For the text-containing cell, return its midpoint in [X, Y] coordinate format. 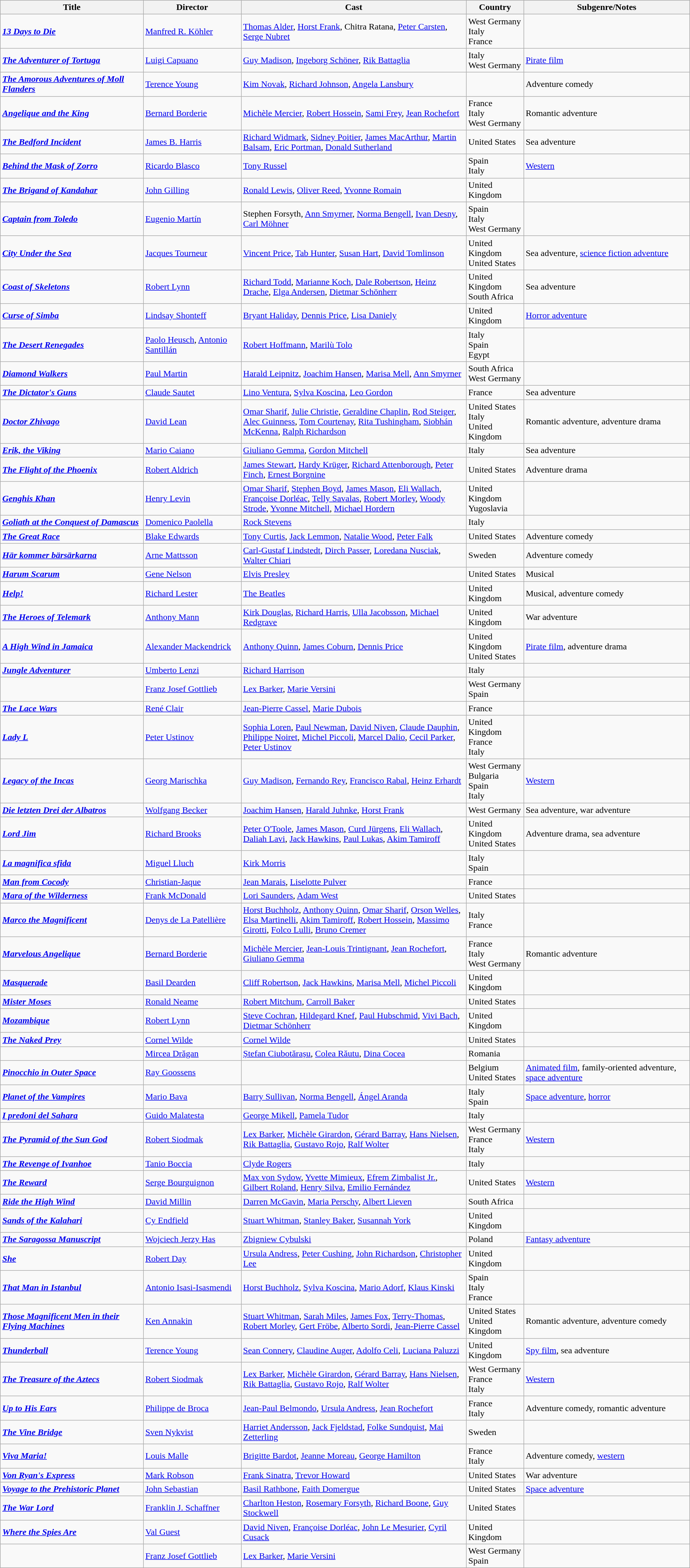
Ricardo Blasco [192, 166]
Jean-Pierre Cassel, Marie Dubois [354, 708]
Sophia Loren, Paul Newman, David Niven, Claude Dauphin, Philippe Noiret, Michel Piccoli, Marcel Dalio, Cecil Parker, Peter Ustinov [354, 737]
Mario Caiano [192, 450]
South Africa [495, 1202]
Adventure comedy, western [607, 1456]
Ronald Lewis, Oliver Reed, Yvonne Romain [354, 190]
Space adventure [607, 1489]
The Desert Renegades [72, 345]
La magnifica sfida [72, 863]
Planet of the Vampires [72, 1096]
Basil Rathbone, Faith Domergue [354, 1489]
Doctor Zhivago [72, 421]
That Man in Istanbul [72, 1287]
The Bedford Incident [72, 142]
Cliff Robertson, Jack Hawkins, Marisa Mell, Michel Piccoli [354, 983]
Von Ryan's Express [72, 1475]
Claude Sautet [192, 393]
The Naked Prey [72, 1039]
Mara of the Wilderness [72, 896]
Harald Leipnitz, Joachim Hansen, Marisa Mell, Ann Smyrner [354, 373]
Kirk Morris [354, 863]
Pirate film, adventure drama [607, 646]
David Niven, Françoise Dorléac, John Le Mesurier, Cyril Cusack [354, 1532]
Jean-Paul Belmondo, Ursula Andress, Jean Rochefort [354, 1408]
Christian-Jaque [192, 882]
She [72, 1258]
Robert Hoffmann, Marilù Tolo [354, 345]
James Stewart, Hardy Krüger, Richard Attenborough, Peter Finch, Ernest Borgnine [354, 469]
Clyde Rogers [354, 1164]
13 Days to Die [72, 31]
Harriet Andersson, Jack Fjeldstad, Folke Sundquist, Mai Zetterling [354, 1432]
Här kommer bärsärkarna [72, 555]
Sea adventure, war adventure [607, 810]
I predoni del Sahara [72, 1116]
Goliath at the Conquest of Damascus [72, 522]
Mario Bava [192, 1096]
Thomas Alder, Horst Frank, Chitra Ratana, Peter Carsten, Serge Nubret [354, 31]
United StatesUnited Kingdom [495, 1321]
Fantasy adventure [607, 1239]
United KingdomFranceItaly [495, 737]
The Reward [72, 1182]
Anthony Quinn, James Coburn, Dennis Price [354, 646]
Those Magnificent Men in their Flying Machines [72, 1321]
Coast of Skeletons [72, 287]
Frank Sinatra, Trevor Howard [354, 1475]
Legacy of the Incas [72, 781]
The Amorous Adventures of Moll Flanders [72, 84]
Subgenre/Notes [607, 7]
Ursula Andress, Peter Cushing, John Richardson, Christopher Lee [354, 1258]
BelgiumUnited States [495, 1073]
Sean Connery, Claudine Auger, Adolfo Celi, Luciana Paluzzi [354, 1350]
Adventure drama, sea adventure [607, 834]
Stephen Forsyth, Ann Smyrner, Norma Bengell, Ivan Desny, Carl Möhner [354, 219]
Romania [495, 1053]
A High Wind in Jamaica [72, 646]
ItalyWest Germany [495, 60]
The Brigand of Kandahar [72, 190]
Diamond Walkers [72, 373]
Country [495, 7]
Val Guest [192, 1532]
Horst Buchholz, Sylva Koscina, Mario Adorf, Klaus Kinski [354, 1287]
The Vine Bridge [72, 1432]
Lady L [72, 737]
Marco the Magnificent [72, 920]
Curse of Simba [72, 315]
Robert Aldrich [192, 469]
Title [72, 7]
The Saragossa Manuscript [72, 1239]
Peter Ustinov [192, 737]
Richard Lester [192, 593]
Stuart Whitman, Stanley Baker, Susannah York [354, 1221]
Stuart Whitman, Sarah Miles, James Fox, Terry-Thomas, Robert Morley, Gert Fröbe, Alberto Sordi, Jean-Pierre Cassel [354, 1321]
Kirk Douglas, Richard Harris, Ulla Jacobsson, Michael Redgrave [354, 617]
Thunderball [72, 1350]
Animated film, family-oriented adventure, space adventure [607, 1073]
Behind the Mask of Zorro [72, 166]
Horror adventure [607, 315]
Paolo Heusch, Antonio Santillán [192, 345]
Blake Edwards [192, 536]
Angelique and the King [72, 113]
Luigi Capuano [192, 60]
United StatesItalyUnited Kingdom [495, 421]
Ronald Neame [192, 1002]
Die letzten Drei der Albatros [72, 810]
United KingdomYugoslavia [495, 498]
Lord Jim [72, 834]
Manfred R. Köhler [192, 31]
Elvis Presley [354, 574]
Adventure drama [607, 469]
The Beatles [354, 593]
Sea adventure, science fiction adventure [607, 253]
Denys de La Patellière [192, 920]
Tony Russel [354, 166]
Guy Madison, Fernando Rey, Francisco Rabal, Heinz Erhardt [354, 781]
Mozambique [72, 1020]
Viva Maria! [72, 1456]
Guido Malatesta [192, 1116]
Pirate film [607, 60]
Wolfgang Becker [192, 810]
The Great Race [72, 536]
Frank McDonald [192, 896]
The Dictator's Guns [72, 393]
SpainItalyFrance [495, 1287]
Where the Spies Are [72, 1532]
United KingdomSouth Africa [495, 287]
George Mikell, Pamela Tudor [354, 1116]
Mark Robson [192, 1475]
Mircea Drăgan [192, 1053]
Arne Mattsson [192, 555]
Robert Mitchum, Carroll Baker [354, 1002]
Giuliano Gemma, Gordon Mitchell [354, 450]
The Heroes of Telemark [72, 617]
Captain from Toledo [72, 219]
Masquerade [72, 983]
Miguel Lluch [192, 863]
Genghis Khan [72, 498]
Antonio Isasi-Isasmendi [192, 1287]
David Millin [192, 1202]
Kim Novak, Richard Johnson, Angela Lansbury [354, 84]
Darren McGavin, Maria Perschy, Albert Lieven [354, 1202]
Up to His Ears [72, 1408]
Jungle Adventurer [72, 670]
Louis Malle [192, 1456]
Omar Sharif, Julie Christie, Geraldine Chaplin, Rod Steiger, Alec Guinness, Tom Courtenay, Rita Tushingham, Siobhán McKenna, Ralph Richardson [354, 421]
Sands of the Kalahari [72, 1221]
Erik, the Viking [72, 450]
James B. Harris [192, 142]
Lori Saunders, Adam West [354, 896]
Franklin J. Schaffner [192, 1508]
Richard Brooks [192, 834]
Vincent Price, Tab Hunter, Susan Hart, David Tomlinson [354, 253]
The Adventurer of Tortuga [72, 60]
Richard Todd, Marianne Koch, Dale Robertson, Heinz Drache, Elga Andersen, Dietmar Schönherr [354, 287]
The War Lord [72, 1508]
Tanio Boccia [192, 1164]
Omar Sharif, Stephen Boyd, James Mason, Eli Wallach, Françoise Dorléac, Telly Savalas, Robert Morley, Woody Strode, Yvonne Mitchell, Michael Hordern [354, 498]
Georg Marischka [192, 781]
Director [192, 7]
Marvelous Angelique [72, 954]
Lindsay Shonteff [192, 315]
Romantic adventure, adventure comedy [607, 1321]
John Gilling [192, 190]
Gene Nelson [192, 574]
The Lace Wars [72, 708]
West GermanyItalyFrance [495, 31]
SpainItaly [495, 166]
Umberto Lenzi [192, 670]
Bryant Haliday, Dennis Price, Lisa Daniely [354, 315]
Joachim Hansen, Harald Juhnke, Horst Frank [354, 810]
ItalySpainEgypt [495, 345]
Cast [354, 7]
Charlton Heston, Rosemary Forsyth, Richard Boone, Guy Stockwell [354, 1508]
The Flight of the Phoenix [72, 469]
Alexander Mackendrick [192, 646]
Ștefan Ciubotărașu, Colea Răutu, Dina Cocea [354, 1053]
ItalyFrance [495, 920]
Musical [607, 574]
Lino Ventura, Sylva Koscina, Leo Gordon [354, 393]
Spy film, sea adventure [607, 1350]
Rock Stevens [354, 522]
The Treasure of the Aztecs [72, 1379]
Horst Buchholz, Anthony Quinn, Omar Sharif, Orson Welles, Elsa Martinelli, Akim Tamiroff, Robert Hossein, Massimo Girotti, Folco Lulli, Bruno Cremer [354, 920]
Domenico Paolella [192, 522]
Robert Day [192, 1258]
Max von Sydow, Yvette Mimieux, Efrem Zimbalist Jr., Gilbert Roland, Henry Silva, Emilio Fernández [354, 1182]
Anthony Mann [192, 617]
Pinocchio in Outer Space [72, 1073]
Guy Madison, Ingeborg Schöner, Rik Battaglia [354, 60]
Henry Levin [192, 498]
Harum Scarum [72, 574]
Basil Dearden [192, 983]
Tony Curtis, Jack Lemmon, Natalie Wood, Peter Falk [354, 536]
René Clair [192, 708]
Help! [72, 593]
Michèle Mercier, Jean-Louis Trintignant, Jean Rochefort, Giuliano Gemma [354, 954]
Carl-Gustaf Lindstedt, Dirch Passer, Loredana Nusciak, Walter Chiari [354, 555]
Michèle Mercier, Robert Hossein, Sami Frey, Jean Rochefort [354, 113]
Jean Marais, Liselotte Pulver [354, 882]
Man from Cocody [72, 882]
Peter O'Toole, James Mason, Curd Jürgens, Eli Wallach, Daliah Lavi, Jack Hawkins, Paul Lukas, Akim Tamiroff [354, 834]
David Lean [192, 421]
City Under the Sea [72, 253]
Ken Annakin [192, 1321]
Poland [495, 1239]
Space adventure, horror [607, 1096]
Adventure comedy, romantic adventure [607, 1408]
SpainItalyWest Germany [495, 219]
Barry Sullivan, Norma Bengell, Ángel Aranda [354, 1096]
Serge Bourguignon [192, 1182]
Philippe de Broca [192, 1408]
Richard Harrison [354, 670]
Romantic adventure, adventure drama [607, 421]
John Sebastian [192, 1489]
Paul Martin [192, 373]
Richard Widmark, Sidney Poitier, James MacArthur, Martin Balsam, Eric Portman, Donald Sutherland [354, 142]
South AfricaWest Germany [495, 373]
Wojciech Jerzy Has [192, 1239]
Ray Goossens [192, 1073]
Steve Cochran, Hildegard Knef, Paul Hubschmid, Vivi Bach, Dietmar Schönherr [354, 1020]
Voyage to the Prehistoric Planet [72, 1489]
Zbigniew Cybulski [354, 1239]
Jacques Tourneur [192, 253]
Ride the High Wind [72, 1202]
West Germany [495, 810]
Eugenio Martín [192, 219]
Cy Endfield [192, 1221]
Mister Moses [72, 1002]
The Revenge of Ivanhoe [72, 1164]
Musical, adventure comedy [607, 593]
Brigitte Bardot, Jeanne Moreau, George Hamilton [354, 1456]
The Pyramid of the Sun God [72, 1140]
West GermanyBulgariaSpainItaly [495, 781]
Sven Nykvist [192, 1432]
